Pinpoint the cell where the given text exists, returning its (x, y) midpoint coordinate. 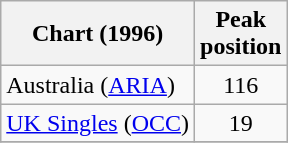
Chart (1996) (98, 34)
Peakposition (241, 34)
19 (241, 123)
Australia (ARIA) (98, 85)
116 (241, 85)
UK Singles (OCC) (98, 123)
